Pinpoint the cell where the given text exists, returning its (X, Y) midpoint coordinate. 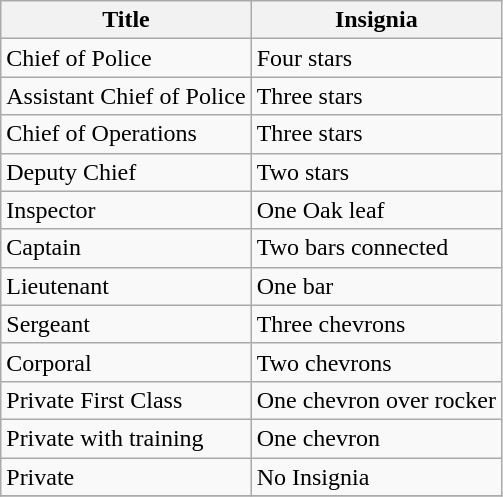
One bar (376, 286)
Inspector (126, 210)
One chevron (376, 438)
Chief of Police (126, 58)
Insignia (376, 20)
Private with training (126, 438)
Two chevrons (376, 362)
Sergeant (126, 324)
Private First Class (126, 400)
Three chevrons (376, 324)
Captain (126, 248)
Assistant Chief of Police (126, 96)
One Oak leaf (376, 210)
No Insignia (376, 477)
Lieutenant (126, 286)
Deputy Chief (126, 172)
One chevron over rocker (376, 400)
Four stars (376, 58)
Chief of Operations (126, 134)
Two bars connected (376, 248)
Corporal (126, 362)
Title (126, 20)
Two stars (376, 172)
Private (126, 477)
